Find where the given text appears and provide that cell's center as (X, Y) coordinate. 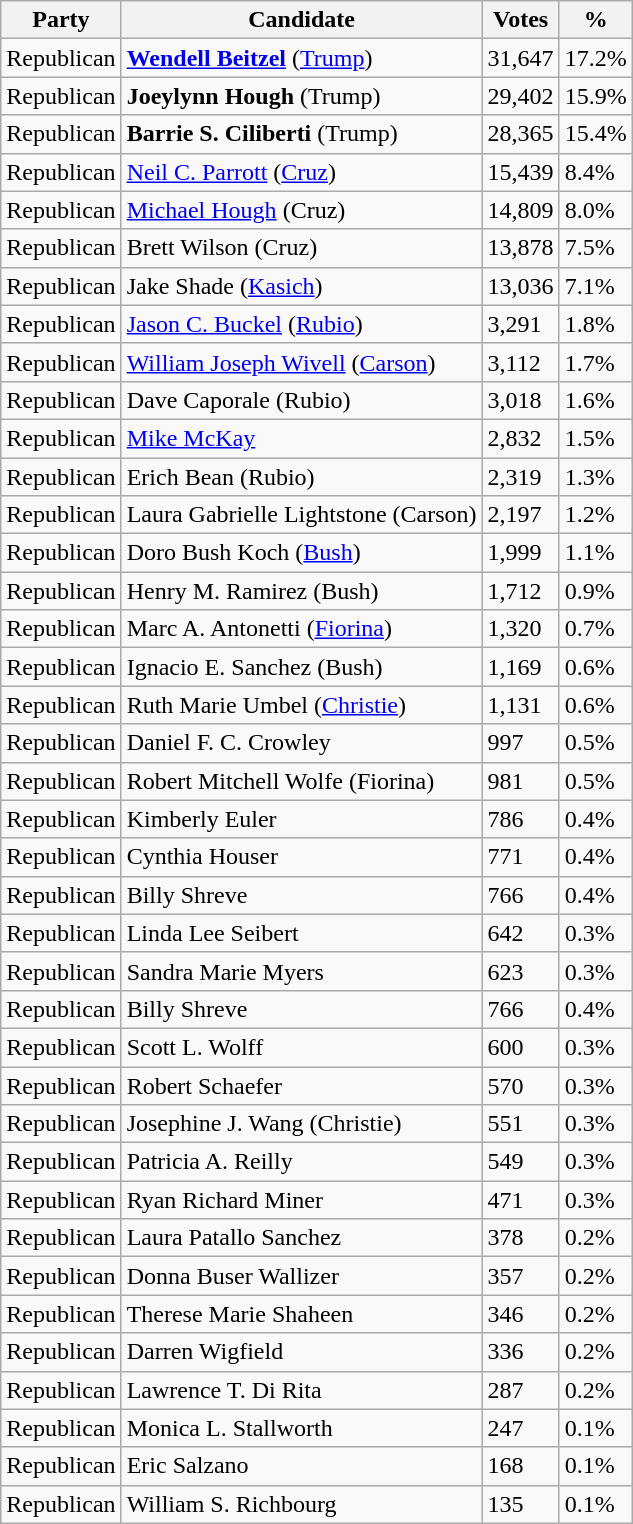
Michael Hough (Cruz) (302, 210)
28,365 (520, 134)
Sandra Marie Myers (302, 971)
135 (520, 1504)
Donna Buser Wallizer (302, 1276)
William Joseph Wivell (Carson) (302, 362)
0.7% (596, 629)
William S. Richbourg (302, 1504)
Scott L. Wolff (302, 1047)
3,018 (520, 400)
Erich Bean (Rubio) (302, 477)
378 (520, 1238)
1.2% (596, 515)
1,131 (520, 705)
Monica L. Stallworth (302, 1428)
1.3% (596, 477)
551 (520, 1124)
15,439 (520, 172)
1.1% (596, 553)
1,320 (520, 629)
15.4% (596, 134)
7.5% (596, 248)
Ryan Richard Miner (302, 1200)
Lawrence T. Di Rita (302, 1390)
Therese Marie Shaheen (302, 1314)
Laura Patallo Sanchez (302, 1238)
1.7% (596, 362)
981 (520, 781)
Dave Caporale (Rubio) (302, 400)
1,712 (520, 591)
7.1% (596, 286)
357 (520, 1276)
Henry M. Ramirez (Bush) (302, 591)
2,319 (520, 477)
786 (520, 819)
336 (520, 1352)
8.0% (596, 210)
17.2% (596, 58)
Brett Wilson (Cruz) (302, 248)
15.9% (596, 96)
Patricia A. Reilly (302, 1162)
3,112 (520, 362)
Barrie S. Ciliberti (Trump) (302, 134)
623 (520, 971)
3,291 (520, 324)
997 (520, 743)
1.5% (596, 438)
Ruth Marie Umbel (Christie) (302, 705)
771 (520, 857)
Jake Shade (Kasich) (302, 286)
Josephine J. Wang (Christie) (302, 1124)
Daniel F. C. Crowley (302, 743)
Party (61, 20)
Robert Mitchell Wolfe (Fiorina) (302, 781)
Kimberly Euler (302, 819)
2,197 (520, 515)
14,809 (520, 210)
471 (520, 1200)
Eric Salzano (302, 1466)
Laura Gabrielle Lightstone (Carson) (302, 515)
31,647 (520, 58)
Wendell Beitzel (Trump) (302, 58)
Joeylynn Hough (Trump) (302, 96)
1,999 (520, 553)
1,169 (520, 667)
Votes (520, 20)
287 (520, 1390)
13,878 (520, 248)
Cynthia Houser (302, 857)
570 (520, 1085)
Neil C. Parrott (Cruz) (302, 172)
8.4% (596, 172)
29,402 (520, 96)
2,832 (520, 438)
13,036 (520, 286)
Linda Lee Seibert (302, 933)
Ignacio E. Sanchez (Bush) (302, 667)
0.9% (596, 591)
346 (520, 1314)
Darren Wigfield (302, 1352)
642 (520, 933)
168 (520, 1466)
Marc A. Antonetti (Fiorina) (302, 629)
1.6% (596, 400)
549 (520, 1162)
Robert Schaefer (302, 1085)
600 (520, 1047)
Mike McKay (302, 438)
1.8% (596, 324)
% (596, 20)
Doro Bush Koch (Bush) (302, 553)
247 (520, 1428)
Candidate (302, 20)
Jason C. Buckel (Rubio) (302, 324)
